Identify which cell holds the provided text, then report its (X, Y) central coordinate. 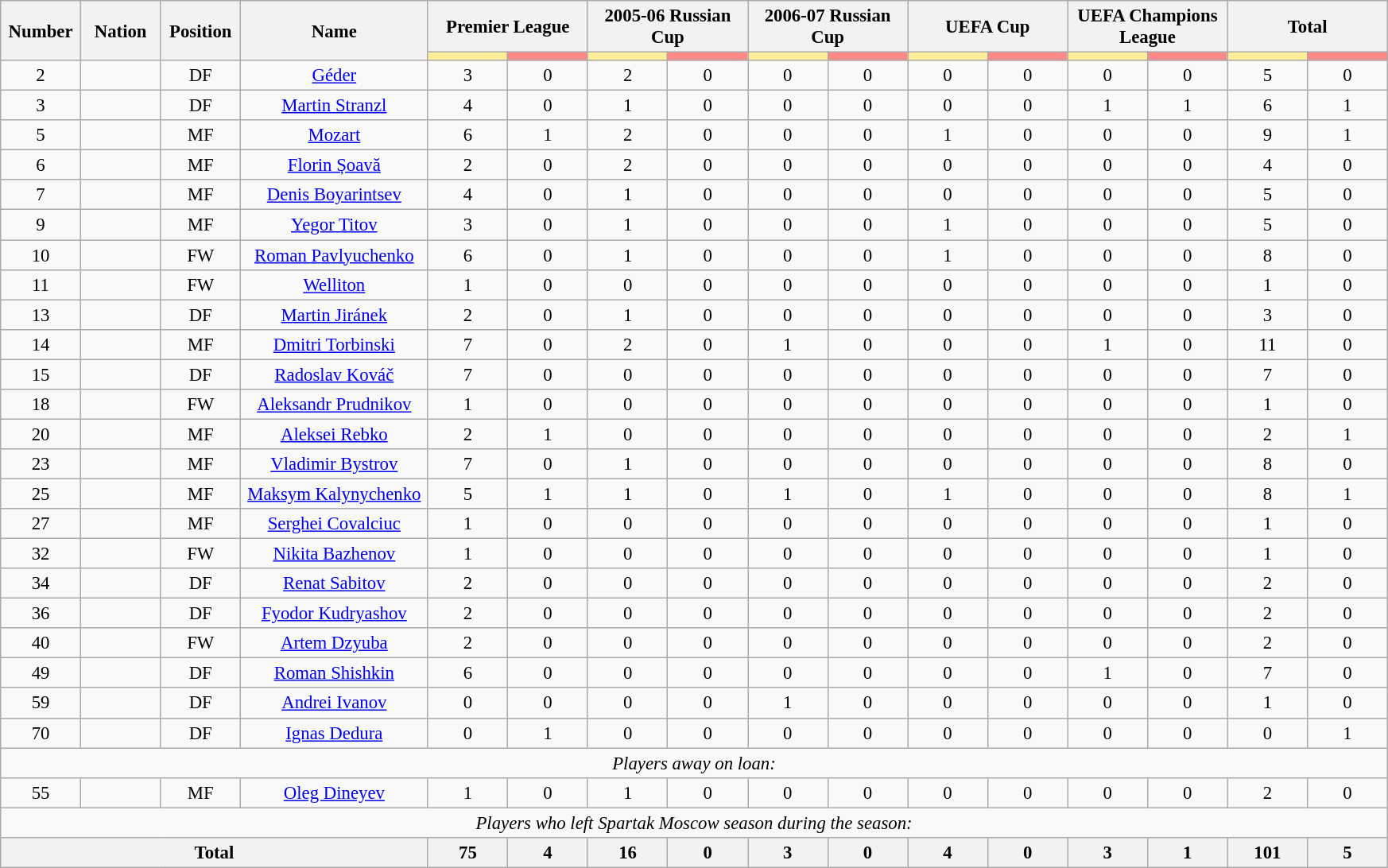
25 (41, 494)
Oleg Dineyev (335, 792)
49 (41, 673)
27 (41, 524)
Ignas Dedura (335, 733)
Maksym Kalynychenko (335, 494)
Florin Șoavă (335, 165)
Roman Pavlyuchenko (335, 255)
Welliton (335, 285)
101 (1267, 853)
20 (41, 434)
Nikita Bazhenov (335, 554)
36 (41, 614)
Radoslav Kováč (335, 374)
Roman Shishkin (335, 673)
Fyodor Kudryashov (335, 614)
Number (41, 30)
Aleksei Rebko (335, 434)
UEFA Cup (987, 27)
59 (41, 703)
Players away on loan: (694, 763)
40 (41, 643)
Premier League (507, 27)
Artem Dzyuba (335, 643)
Yegor Titov (335, 225)
Nation (121, 30)
Mozart (335, 135)
Géder (335, 76)
Aleksandr Prudnikov (335, 405)
70 (41, 733)
Renat Sabitov (335, 583)
13 (41, 315)
18 (41, 405)
23 (41, 464)
16 (628, 853)
Vladimir Bystrov (335, 464)
2006-07 Russian Cup (827, 27)
34 (41, 583)
10 (41, 255)
Denis Boyarintsev (335, 195)
Martin Stranzl (335, 106)
32 (41, 554)
14 (41, 344)
UEFA Champions League (1148, 27)
Andrei Ivanov (335, 703)
Dmitri Torbinski (335, 344)
Name (335, 30)
Martin Jiránek (335, 315)
15 (41, 374)
75 (467, 853)
2005-06 Russian Cup (668, 27)
Players who left Spartak Moscow season during the season: (694, 823)
55 (41, 792)
Serghei Covalciuc (335, 524)
Position (200, 30)
